Capture the cell that displays the provided text and extract its (X, Y) central coordinate. 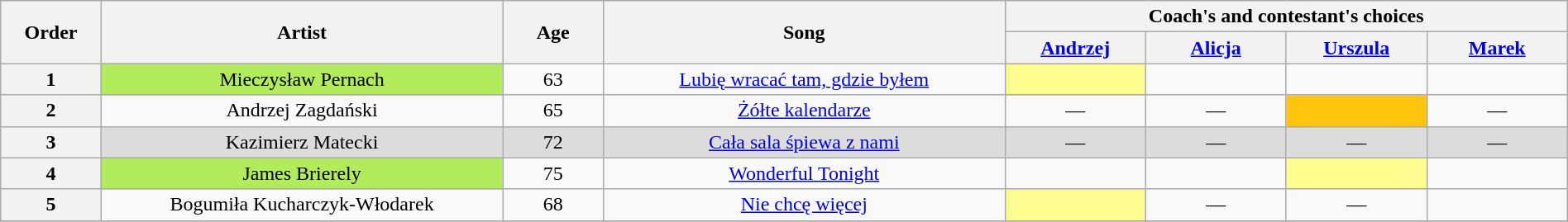
Cała sala śpiewa z nami (804, 142)
Kazimierz Matecki (302, 142)
75 (552, 173)
Andrzej (1075, 48)
68 (552, 205)
2 (51, 111)
Mieczysław Pernach (302, 79)
3 (51, 142)
Marek (1497, 48)
Order (51, 32)
Age (552, 32)
Wonderful Tonight (804, 173)
Żółte kalendarze (804, 111)
1 (51, 79)
Coach's and contestant's choices (1286, 17)
Andrzej Zagdański (302, 111)
Song (804, 32)
5 (51, 205)
Bogumiła Kucharczyk-Włodarek (302, 205)
65 (552, 111)
4 (51, 173)
Lubię wracać tam, gdzie byłem (804, 79)
72 (552, 142)
63 (552, 79)
Urszula (1356, 48)
Artist (302, 32)
Alicja (1216, 48)
Nie chcę więcej (804, 205)
James Brierely (302, 173)
